Scan for the cell matching the given text and deliver its (x, y) coordinate at center. 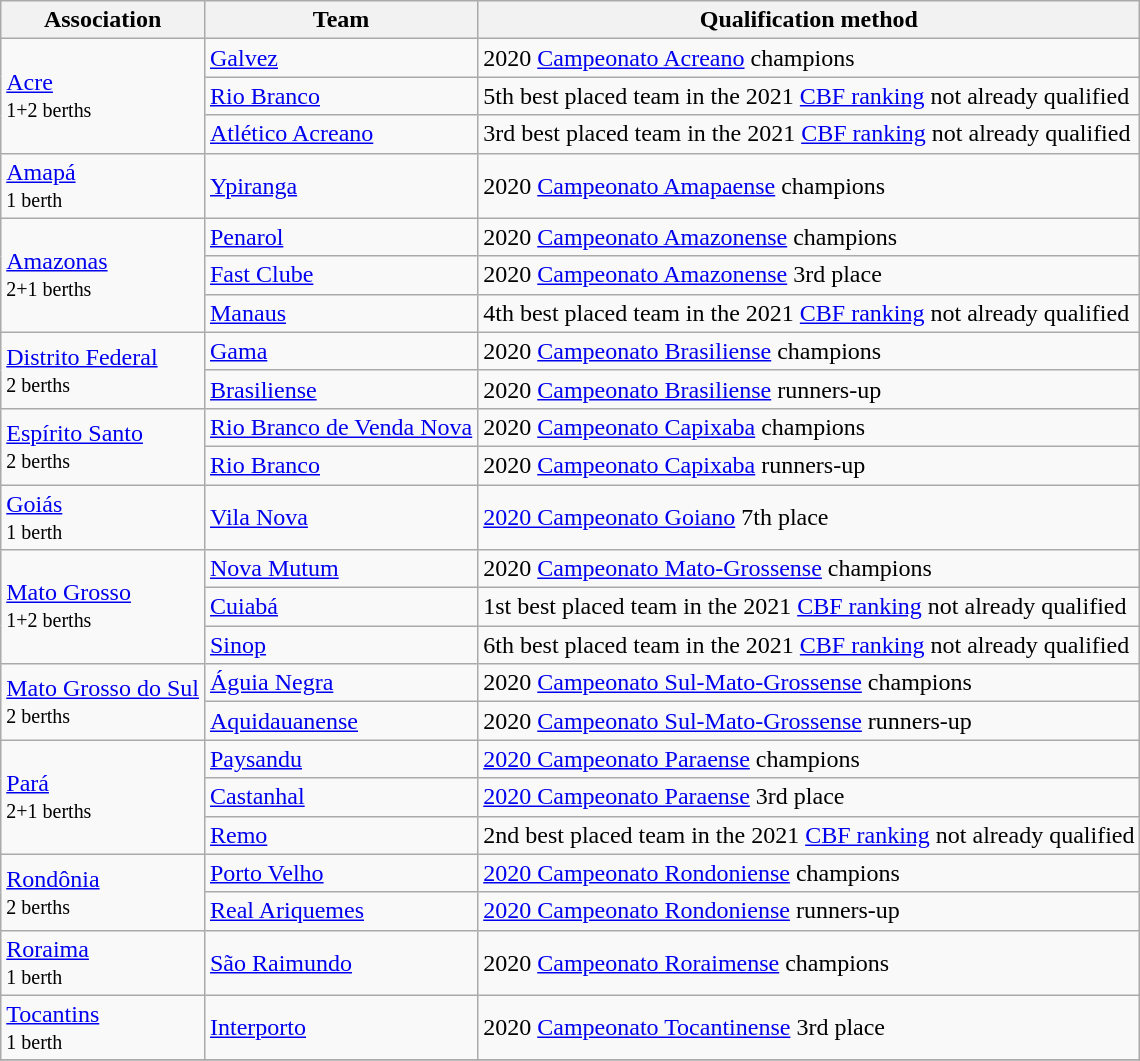
Distrito Federal2 berths (103, 370)
Penarol (340, 237)
2020 Campeonato Paraense champions (809, 759)
2020 Campeonato Sul-Mato-Grossense runners-up (809, 721)
5th best placed team in the 2021 CBF ranking not already qualified (809, 96)
Association (103, 20)
Galvez (340, 58)
Qualification method (809, 20)
Cuiabá (340, 607)
2020 Campeonato Rondoniense champions (809, 873)
Remo (340, 835)
2020 Campeonato Capixaba champions (809, 427)
Pará2+1 berths (103, 797)
2020 Campeonato Tocantinense 3rd place (809, 1028)
Team (340, 20)
2020 Campeonato Roraimense champions (809, 962)
2020 Campeonato Paraense 3rd place (809, 797)
Brasiliense (340, 389)
2020 Campeonato Amazonense champions (809, 237)
Rondônia2 berths (103, 892)
Tocantins1 berth (103, 1028)
Porto Velho (340, 873)
Goiás1 berth (103, 516)
Aquidauanense (340, 721)
1st best placed team in the 2021 CBF ranking not already qualified (809, 607)
Mato Grosso1+2 berths (103, 607)
Interporto (340, 1028)
Paysandu (340, 759)
2020 Campeonato Amapaense champions (809, 186)
2020 Campeonato Capixaba runners-up (809, 465)
3rd best placed team in the 2021 CBF ranking not already qualified (809, 134)
2020 Campeonato Rondoniense runners-up (809, 911)
2nd best placed team in the 2021 CBF ranking not already qualified (809, 835)
Nova Mutum (340, 569)
2020 Campeonato Goiano 7th place (809, 516)
Espírito Santo2 berths (103, 446)
Vila Nova (340, 516)
Castanhal (340, 797)
2020 Campeonato Sul-Mato-Grossense champions (809, 683)
2020 Campeonato Acreano champions (809, 58)
4th best placed team in the 2021 CBF ranking not already qualified (809, 313)
2020 Campeonato Mato-Grossense champions (809, 569)
Manaus (340, 313)
Amapá1 berth (103, 186)
Rio Branco de Venda Nova (340, 427)
São Raimundo (340, 962)
2020 Campeonato Amazonense 3rd place (809, 275)
Sinop (340, 645)
Fast Clube (340, 275)
Ypiranga (340, 186)
Roraima1 berth (103, 962)
2020 Campeonato Brasiliense runners-up (809, 389)
Atlético Acreano (340, 134)
6th best placed team in the 2021 CBF ranking not already qualified (809, 645)
Mato Grosso do Sul2 berths (103, 702)
Gama (340, 351)
Amazonas2+1 berths (103, 275)
Real Ariquemes (340, 911)
Acre1+2 berths (103, 96)
Águia Negra (340, 683)
2020 Campeonato Brasiliense champions (809, 351)
